Return [x, y] of the center of cell containing provided text 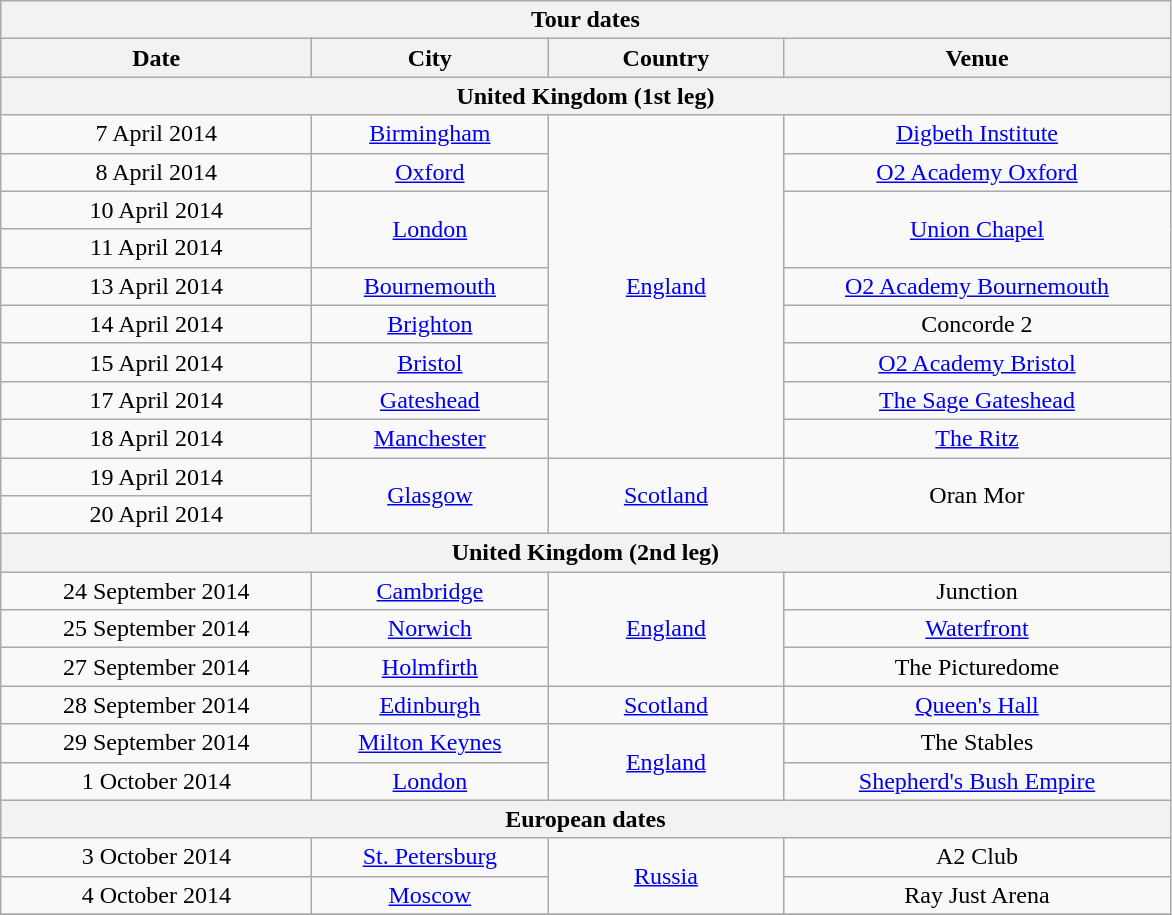
Shepherd's Bush Empire [977, 781]
27 September 2014 [156, 667]
Ray Just Arena [977, 895]
Oxford [430, 172]
7 April 2014 [156, 134]
15 April 2014 [156, 362]
United Kingdom (2nd leg) [586, 553]
The Sage Gateshead [977, 400]
The Picturedome [977, 667]
The Stables [977, 743]
Cambridge [430, 591]
Bournemouth [430, 286]
Russia [666, 876]
Union Chapel [977, 229]
Norwich [430, 629]
Bristol [430, 362]
10 April 2014 [156, 210]
O2 Academy Bristol [977, 362]
O2 Academy Oxford [977, 172]
Date [156, 58]
8 April 2014 [156, 172]
3 October 2014 [156, 857]
European dates [586, 819]
28 September 2014 [156, 705]
Edinburgh [430, 705]
Holmfirth [430, 667]
Concorde 2 [977, 324]
Manchester [430, 438]
Glasgow [430, 496]
Junction [977, 591]
24 September 2014 [156, 591]
United Kingdom (1st leg) [586, 96]
The Ritz [977, 438]
Birmingham [430, 134]
Brighton [430, 324]
A2 Club [977, 857]
Milton Keynes [430, 743]
19 April 2014 [156, 477]
O2 Academy Bournemouth [977, 286]
20 April 2014 [156, 515]
Waterfront [977, 629]
17 April 2014 [156, 400]
St. Petersburg [430, 857]
29 September 2014 [156, 743]
14 April 2014 [156, 324]
Queen's Hall [977, 705]
City [430, 58]
25 September 2014 [156, 629]
Gateshead [430, 400]
18 April 2014 [156, 438]
Tour dates [586, 20]
11 April 2014 [156, 248]
Digbeth Institute [977, 134]
13 April 2014 [156, 286]
Moscow [430, 895]
Country [666, 58]
Oran Mor [977, 496]
1 October 2014 [156, 781]
4 October 2014 [156, 895]
Venue [977, 58]
